Capture the cell that displays the provided text and extract its [X, Y] central coordinate. 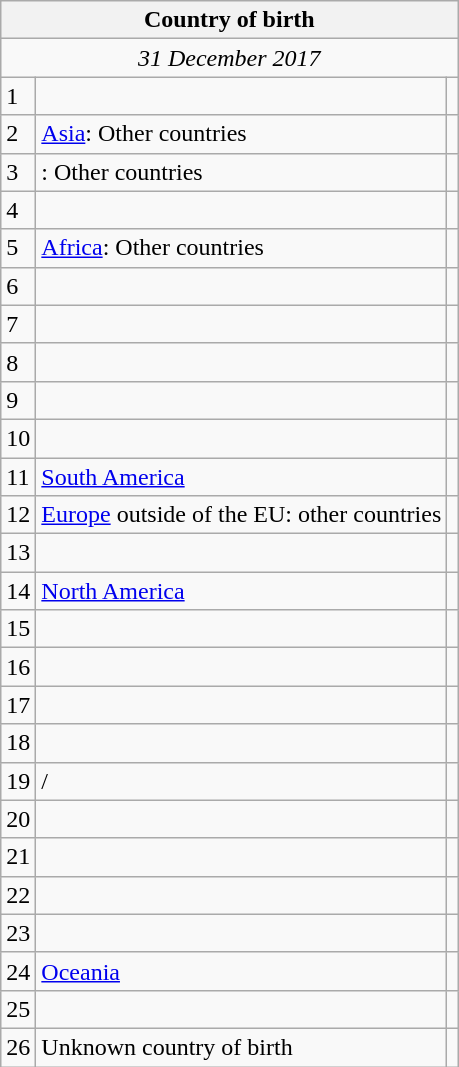
/ [242, 781]
17 [18, 705]
6 [18, 286]
9 [18, 400]
1 [18, 96]
Oceania [242, 971]
14 [18, 591]
13 [18, 553]
11 [18, 477]
8 [18, 362]
19 [18, 781]
12 [18, 515]
4 [18, 210]
15 [18, 629]
3 [18, 172]
25 [18, 1009]
16 [18, 667]
South America [242, 477]
31 December 2017 [230, 58]
10 [18, 438]
7 [18, 324]
22 [18, 895]
Country of birth [230, 20]
: Other countries [242, 172]
Unknown country of birth [242, 1047]
Europe outside of the EU: other countries [242, 515]
20 [18, 819]
23 [18, 933]
21 [18, 857]
24 [18, 971]
North America [242, 591]
Asia: Other countries [242, 134]
Africa: Other countries [242, 248]
26 [18, 1047]
18 [18, 743]
2 [18, 134]
5 [18, 248]
